Search for the cell housing the specified text and yield its [X, Y] center coordinate. 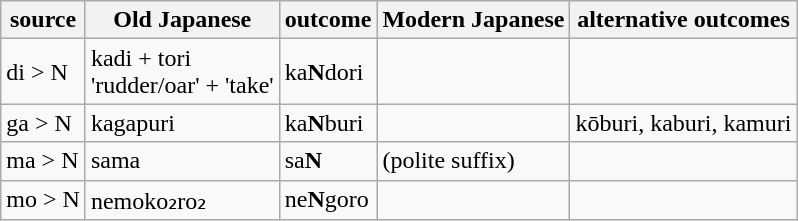
kadi + tori'rudder/oar' + 'take' [182, 72]
sama [182, 161]
ma > N [44, 161]
kaNdori [328, 72]
source [44, 20]
Old Japanese [182, 20]
(polite suffix) [474, 161]
kōburi, kaburi, kamuri [684, 123]
Modern Japanese [474, 20]
neNgoro [328, 200]
nemoko₂ro₂ [182, 200]
kaNburi [328, 123]
outcome [328, 20]
di > N [44, 72]
ga > N [44, 123]
alternative outcomes [684, 20]
kagapuri [182, 123]
mo > N [44, 200]
saN [328, 161]
